Scan for the cell matching the given text and deliver its (X, Y) coordinate at center. 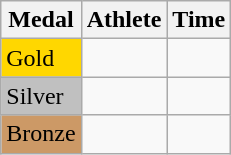
Medal (41, 20)
Silver (41, 96)
Athlete (124, 20)
Time (199, 20)
Bronze (41, 134)
Gold (41, 58)
